Pinpoint the cell where the given text exists, returning its [x, y] midpoint coordinate. 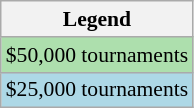
Legend [97, 19]
$50,000 tournaments [97, 55]
$25,000 tournaments [97, 90]
